Output the (X, Y) coordinate of the center of the cell containing the given text.  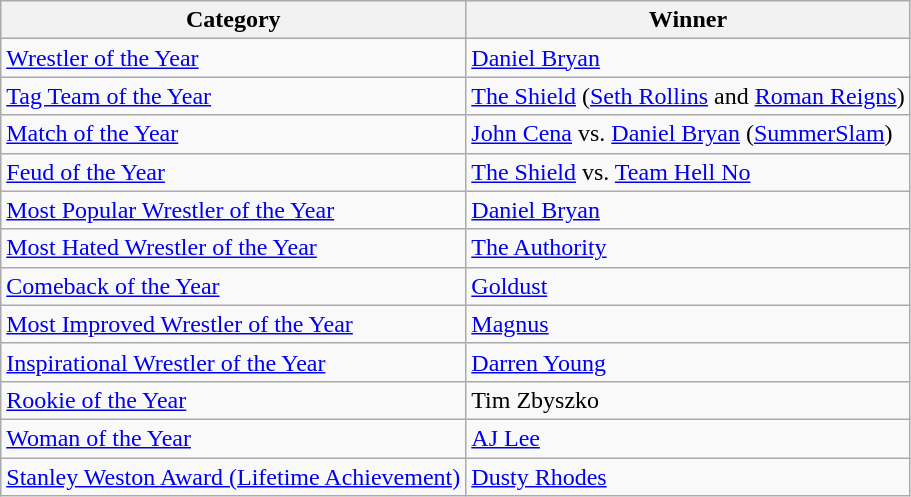
Wrestler of the Year (234, 58)
Winner (688, 20)
Match of the Year (234, 134)
The Authority (688, 248)
Rookie of the Year (234, 400)
Category (234, 20)
AJ Lee (688, 438)
Tim Zbyszko (688, 400)
Most Improved Wrestler of the Year (234, 324)
John Cena vs. Daniel Bryan (SummerSlam) (688, 134)
Darren Young (688, 362)
Goldust (688, 286)
Most Hated Wrestler of the Year (234, 248)
Tag Team of the Year (234, 96)
Feud of the Year (234, 172)
Inspirational Wrestler of the Year (234, 362)
The Shield (Seth Rollins and Roman Reigns) (688, 96)
Stanley Weston Award (Lifetime Achievement) (234, 477)
Magnus (688, 324)
Woman of the Year (234, 438)
Dusty Rhodes (688, 477)
Most Popular Wrestler of the Year (234, 210)
Comeback of the Year (234, 286)
The Shield vs. Team Hell No (688, 172)
